Return (x, y) of the center of cell containing provided text 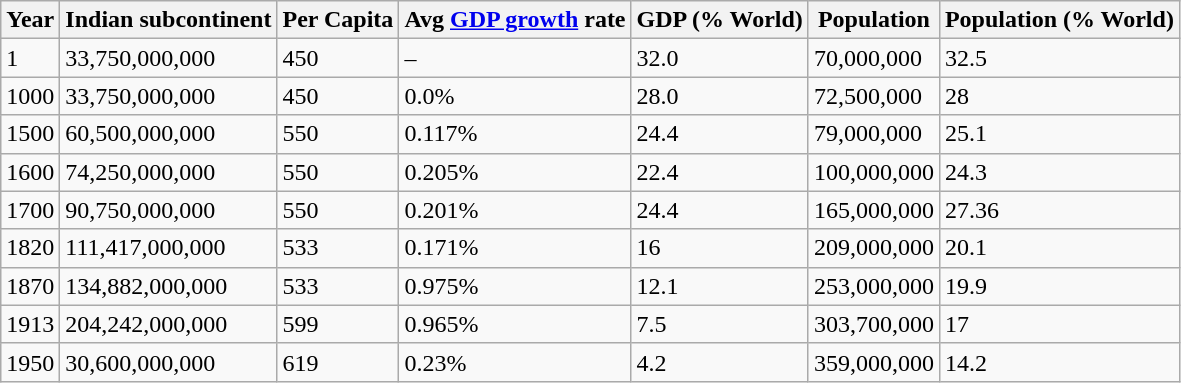
30,600,000,000 (168, 362)
165,000,000 (874, 210)
1500 (30, 134)
19.9 (1059, 286)
14.2 (1059, 362)
0.117% (515, 134)
Avg GDP growth rate (515, 20)
204,242,000,000 (168, 324)
359,000,000 (874, 362)
32.0 (720, 58)
599 (338, 324)
209,000,000 (874, 248)
16 (720, 248)
303,700,000 (874, 324)
1870 (30, 286)
1820 (30, 248)
Per Capita (338, 20)
72,500,000 (874, 96)
1600 (30, 172)
28 (1059, 96)
74,250,000,000 (168, 172)
– (515, 58)
0.0% (515, 96)
134,882,000,000 (168, 286)
0.23% (515, 362)
0.171% (515, 248)
79,000,000 (874, 134)
0.201% (515, 210)
90,750,000,000 (168, 210)
27.36 (1059, 210)
4.2 (720, 362)
619 (338, 362)
70,000,000 (874, 58)
Population (% World) (1059, 20)
25.1 (1059, 134)
Population (874, 20)
28.0 (720, 96)
1700 (30, 210)
100,000,000 (874, 172)
1950 (30, 362)
1913 (30, 324)
Indian subcontinent (168, 20)
22.4 (720, 172)
32.5 (1059, 58)
60,500,000,000 (168, 134)
GDP (% World) (720, 20)
111,417,000,000 (168, 248)
17 (1059, 324)
Year (30, 20)
1000 (30, 96)
0.965% (515, 324)
253,000,000 (874, 286)
0.975% (515, 286)
0.205% (515, 172)
7.5 (720, 324)
24.3 (1059, 172)
1 (30, 58)
12.1 (720, 286)
20.1 (1059, 248)
